From the cell containing the given text, extract its center point as [X, Y] coordinate. 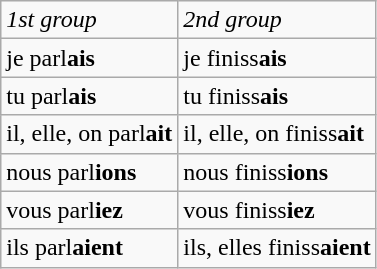
nous finissions [277, 172]
tu parlais [90, 96]
ils parlaient [90, 248]
il, elle, on finissait [277, 134]
2nd group [277, 20]
il, elle, on parlait [90, 134]
ils, elles finissaient [277, 248]
vous finissiez [277, 210]
nous parlions [90, 172]
tu finissais [277, 96]
je parlais [90, 58]
vous parliez [90, 210]
je finissais [277, 58]
1st group [90, 20]
